Identify which cell holds the provided text, then report its [X, Y] central coordinate. 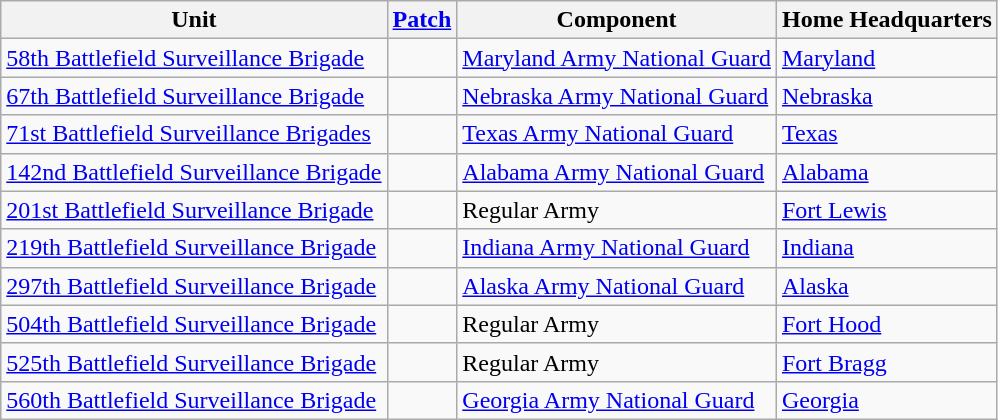
525th Battlefield Surveillance Brigade [194, 362]
Alabama Army National Guard [617, 172]
Georgia Army National Guard [617, 400]
Fort Bragg [886, 362]
71st Battlefield Surveillance Brigades [194, 134]
201st Battlefield Surveillance Brigade [194, 210]
Maryland Army National Guard [617, 58]
Indiana [886, 248]
Maryland [886, 58]
67th Battlefield Surveillance Brigade [194, 96]
Texas [886, 134]
Component [617, 20]
Texas Army National Guard [617, 134]
Alaska Army National Guard [617, 286]
Indiana Army National Guard [617, 248]
Home Headquarters [886, 20]
Fort Hood [886, 324]
Alaska [886, 286]
142nd Battlefield Surveillance Brigade [194, 172]
Nebraska [886, 96]
560th Battlefield Surveillance Brigade [194, 400]
297th Battlefield Surveillance Brigade [194, 286]
Nebraska Army National Guard [617, 96]
Georgia [886, 400]
Fort Lewis [886, 210]
58th Battlefield Surveillance Brigade [194, 58]
Unit [194, 20]
504th Battlefield Surveillance Brigade [194, 324]
219th Battlefield Surveillance Brigade [194, 248]
Alabama [886, 172]
Patch [422, 20]
